Determine the (X, Y) coordinate at the center of the cell enclosing the given text.  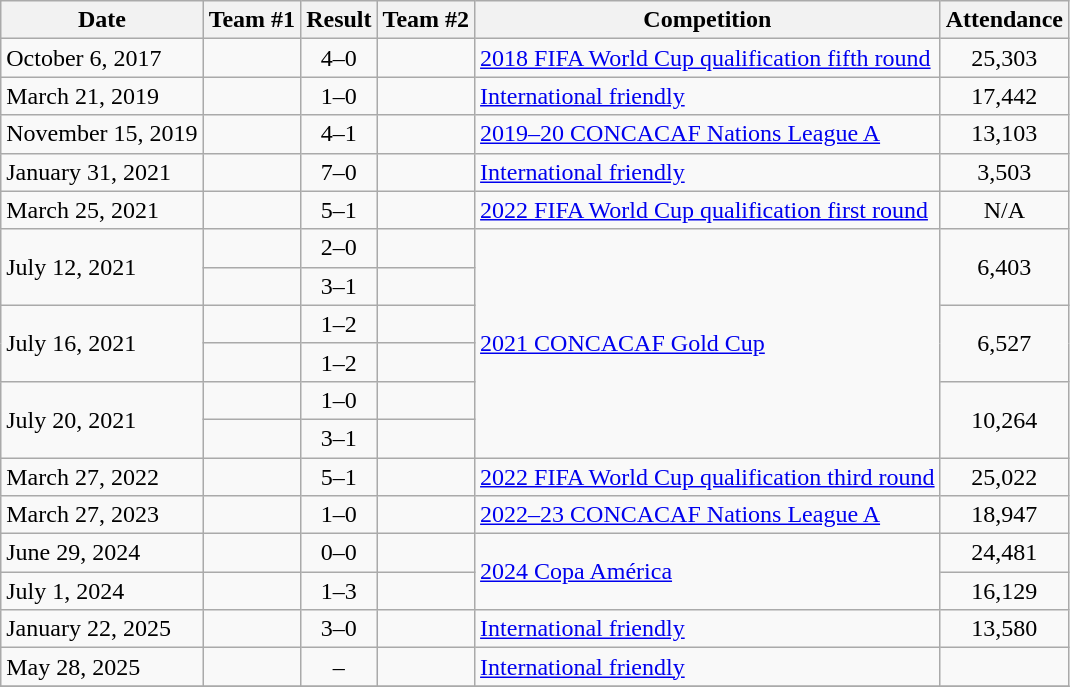
March 25, 2021 (102, 210)
25,022 (1004, 477)
3,503 (1004, 172)
July 20, 2021 (102, 419)
6,527 (1004, 343)
N/A (1004, 210)
25,303 (1004, 58)
2024 Copa América (708, 572)
24,481 (1004, 553)
Competition (708, 20)
March 27, 2022 (102, 477)
March 27, 2023 (102, 515)
13,580 (1004, 629)
4–0 (339, 58)
18,947 (1004, 515)
2022 FIFA World Cup qualification third round (708, 477)
Result (339, 20)
March 21, 2019 (102, 96)
3–0 (339, 629)
2018 FIFA World Cup qualification fifth round (708, 58)
7–0 (339, 172)
2021 CONCACAF Gold Cup (708, 343)
– (339, 667)
16,129 (1004, 591)
10,264 (1004, 419)
2–0 (339, 248)
Team #1 (252, 20)
November 15, 2019 (102, 134)
January 31, 2021 (102, 172)
0–0 (339, 553)
June 29, 2024 (102, 553)
6,403 (1004, 267)
Attendance (1004, 20)
2022–23 CONCACAF Nations League A (708, 515)
13,103 (1004, 134)
Date (102, 20)
July 1, 2024 (102, 591)
2019–20 CONCACAF Nations League A (708, 134)
4–1 (339, 134)
July 12, 2021 (102, 267)
Team #2 (426, 20)
October 6, 2017 (102, 58)
May 28, 2025 (102, 667)
2022 FIFA World Cup qualification first round (708, 210)
17,442 (1004, 96)
January 22, 2025 (102, 629)
July 16, 2021 (102, 343)
1–3 (339, 591)
